Locate the cell with the specified text and output its (x, y) center coordinate. 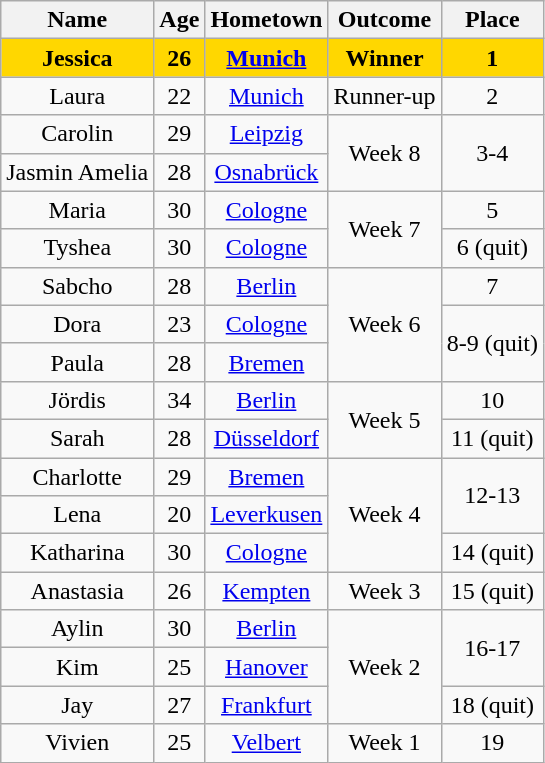
23 (180, 324)
3-4 (492, 153)
Winner (384, 58)
Leipzig (266, 134)
Week 4 (384, 515)
Katharina (78, 553)
Jessica (78, 58)
Osnabrück (266, 172)
Hometown (266, 20)
Aylin (78, 629)
Anastasia (78, 591)
Week 8 (384, 153)
Jay (78, 705)
10 (492, 400)
Week 5 (384, 419)
Carolin (78, 134)
Week 3 (384, 591)
Runner-up (384, 96)
Hanover (266, 667)
Week 1 (384, 743)
1 (492, 58)
16-17 (492, 648)
12-13 (492, 496)
Outcome (384, 20)
Sarah (78, 438)
Week 7 (384, 229)
6 (quit) (492, 248)
18 (quit) (492, 705)
Dora (78, 324)
Place (492, 20)
15 (quit) (492, 591)
Jasmin Amelia (78, 172)
Düsseldorf (266, 438)
14 (quit) (492, 553)
34 (180, 400)
Sabcho (78, 286)
Jördis (78, 400)
7 (492, 286)
11 (quit) (492, 438)
19 (492, 743)
Age (180, 20)
Charlotte (78, 477)
Week 2 (384, 667)
Kim (78, 667)
Tyshea (78, 248)
Laura (78, 96)
Lena (78, 515)
Frankfurt (266, 705)
Maria (78, 210)
8-9 (quit) (492, 343)
2 (492, 96)
Kempten (266, 591)
Velbert (266, 743)
Leverkusen (266, 515)
22 (180, 96)
Vivien (78, 743)
Name (78, 20)
27 (180, 705)
Week 6 (384, 324)
5 (492, 210)
20 (180, 515)
Paula (78, 362)
